Return (x, y) of the center of cell containing provided text 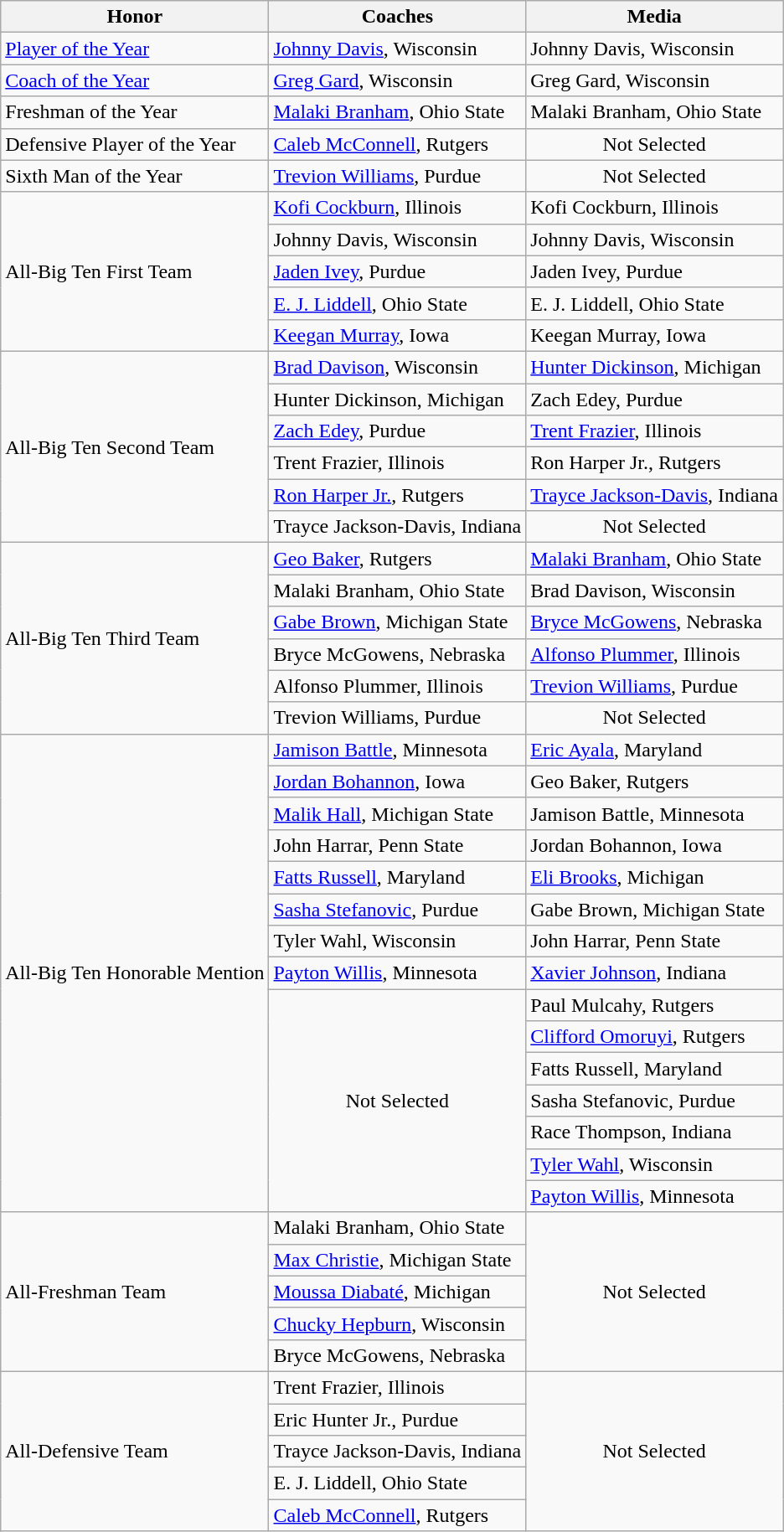
Eric Ayala, Maryland (655, 750)
Moussa Diabaté, Michigan (397, 1292)
All-Big Ten Second Team (135, 446)
Malik Hall, Michigan State (397, 813)
All-Big Ten First Team (135, 271)
Clifford Omoruyi, Rutgers (655, 1037)
Eli Brooks, Michigan (655, 877)
Media (655, 17)
Max Christie, Michigan State (397, 1260)
Honor (135, 17)
Race Thompson, Indiana (655, 1132)
All-Defensive Team (135, 1451)
Defensive Player of the Year (135, 144)
Eric Hunter Jr., Purdue (397, 1420)
All-Big Ten Honorable Mention (135, 973)
All-Big Ten Third Team (135, 638)
Paul Mulcahy, Rutgers (655, 1005)
Coaches (397, 17)
Freshman of the Year (135, 112)
Chucky Hepburn, Wisconsin (397, 1323)
Sixth Man of the Year (135, 176)
All-Freshman Team (135, 1292)
Xavier Johnson, Indiana (655, 973)
Coach of the Year (135, 80)
Player of the Year (135, 49)
